Output the (x, y) coordinate of the center of the cell containing the given text.  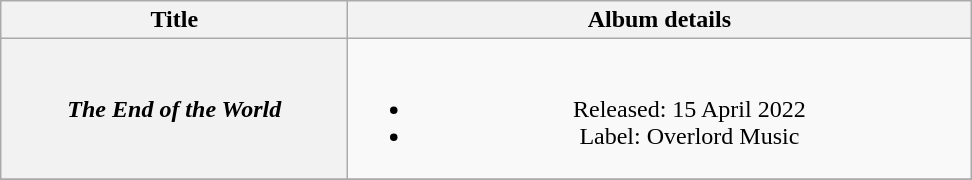
Released: 15 April 2022Label: Overlord Music (660, 109)
Album details (660, 20)
Title (174, 20)
The End of the World (174, 109)
